Capture the cell that displays the provided text and extract its [X, Y] central coordinate. 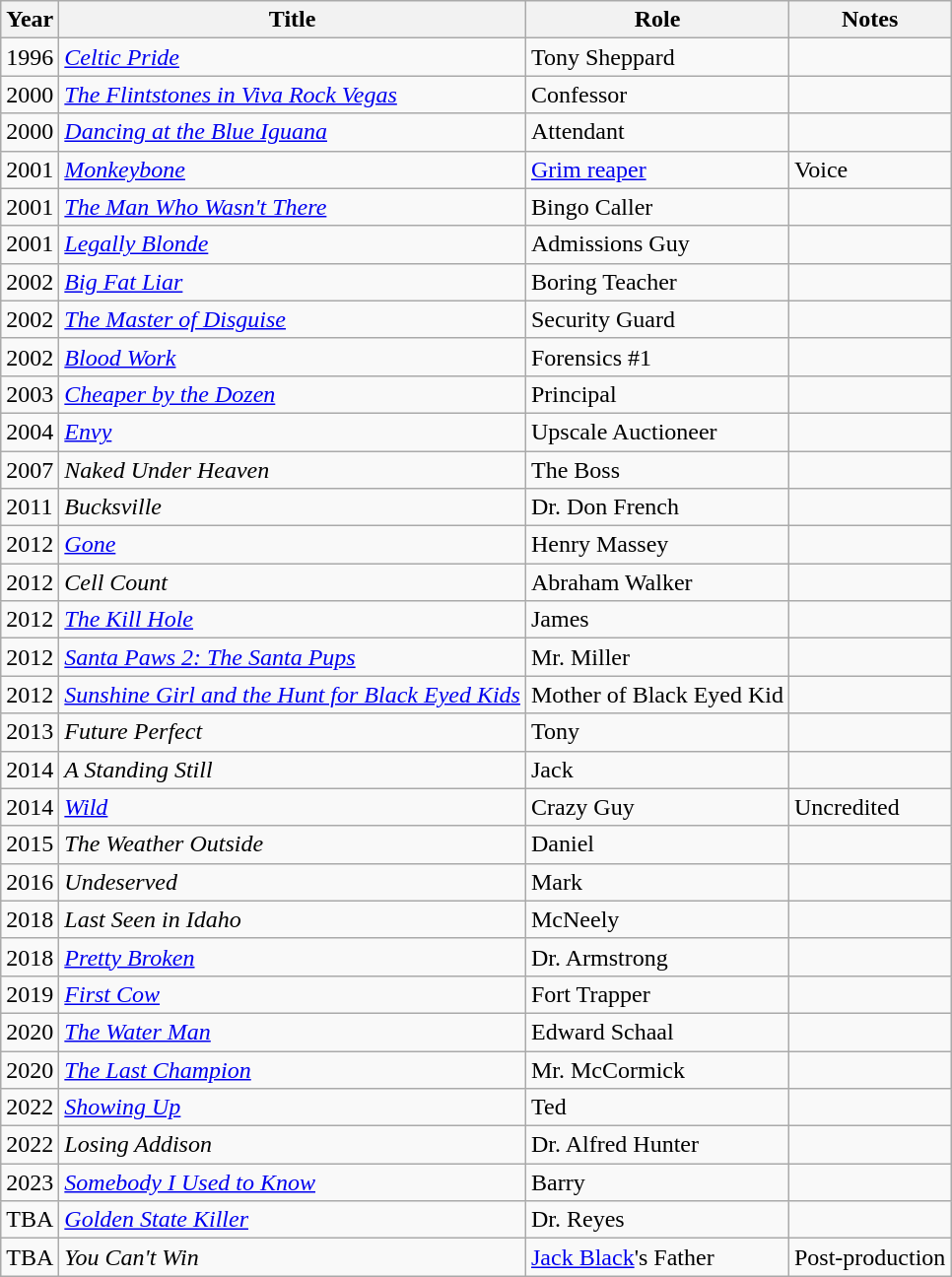
Losing Addison [293, 1145]
The Man Who Wasn't There [293, 207]
Barry [656, 1182]
Cheaper by the Dozen [293, 394]
Ted [656, 1108]
2007 [30, 470]
Wild [293, 807]
Security Guard [656, 319]
Undeserved [293, 882]
Envy [293, 432]
2023 [30, 1182]
Legally Blonde [293, 244]
Celtic Pride [293, 57]
The Master of Disguise [293, 319]
2003 [30, 394]
Boring Teacher [656, 282]
Mr. McCormick [656, 1069]
Uncredited [869, 807]
Title [293, 20]
The Weather Outside [293, 844]
Gone [293, 545]
2019 [30, 994]
2015 [30, 844]
Tony [656, 732]
Fort Trapper [656, 994]
Golden State Killer [293, 1220]
Upscale Auctioneer [656, 432]
Notes [869, 20]
Showing Up [293, 1108]
Abraham Walker [656, 582]
The Last Champion [293, 1069]
Grim reaper [656, 169]
The Flintstones in Viva Rock Vegas [293, 95]
Blood Work [293, 357]
Mother of Black Eyed Kid [656, 695]
Daniel [656, 844]
Post-production [869, 1257]
2013 [30, 732]
2011 [30, 507]
Dancing at the Blue Iguana [293, 132]
Forensics #1 [656, 357]
Bucksville [293, 507]
Santa Paws 2: The Santa Pups [293, 657]
Cell Count [293, 582]
Monkeybone [293, 169]
Mr. Miller [656, 657]
Henry Massey [656, 545]
The Boss [656, 470]
Pretty Broken [293, 957]
2004 [30, 432]
Big Fat Liar [293, 282]
Admissions Guy [656, 244]
Confessor [656, 95]
Jack Black's Father [656, 1257]
Role [656, 20]
Dr. Alfred Hunter [656, 1145]
Jack [656, 770]
Dr. Armstrong [656, 957]
Dr. Don French [656, 507]
1996 [30, 57]
Voice [869, 169]
Somebody I Used to Know [293, 1182]
Future Perfect [293, 732]
Dr. Reyes [656, 1220]
Principal [656, 394]
Tony Sheppard [656, 57]
The Kill Hole [293, 620]
Sunshine Girl and the Hunt for Black Eyed Kids [293, 695]
First Cow [293, 994]
Year [30, 20]
You Can't Win [293, 1257]
The Water Man [293, 1032]
Crazy Guy [656, 807]
Edward Schaal [656, 1032]
McNeely [656, 919]
A Standing Still [293, 770]
2016 [30, 882]
Naked Under Heaven [293, 470]
Mark [656, 882]
Bingo Caller [656, 207]
Attendant [656, 132]
Last Seen in Idaho [293, 919]
James [656, 620]
